Search for the cell housing the specified text and yield its (X, Y) center coordinate. 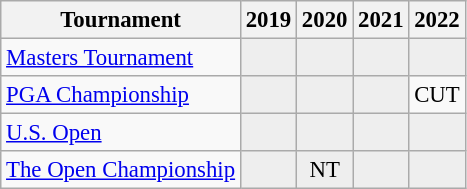
2021 (381, 20)
U.S. Open (121, 133)
2020 (325, 20)
Tournament (121, 20)
CUT (437, 95)
PGA Championship (121, 95)
The Open Championship (121, 170)
2022 (437, 20)
2019 (268, 20)
NT (325, 170)
Masters Tournament (121, 58)
